Find where the given text appears and provide that cell's center as [X, Y] coordinate. 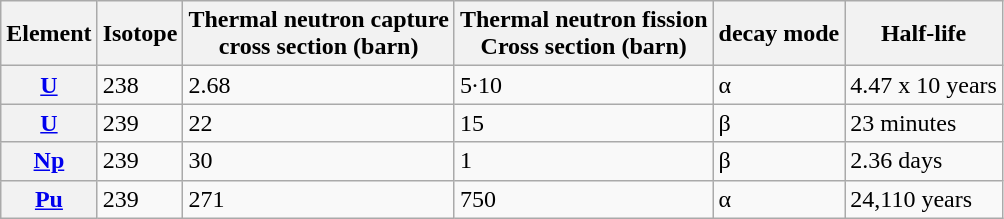
1 [584, 161]
Np [49, 161]
271 [319, 199]
Element [49, 34]
15 [584, 123]
30 [319, 161]
5·10 [584, 85]
750 [584, 199]
Pu [49, 199]
decay mode [779, 34]
238 [140, 85]
2.36 days [924, 161]
24,110 years [924, 199]
Thermal neutron capturecross section (barn) [319, 34]
22 [319, 123]
2.68 [319, 85]
Half-life [924, 34]
4.47 x 10 years [924, 85]
Thermal neutron fission Cross section (barn) [584, 34]
23 minutes [924, 123]
Isotope [140, 34]
